Return the [x, y] coordinate for the center point of the cell that contains the specified text.  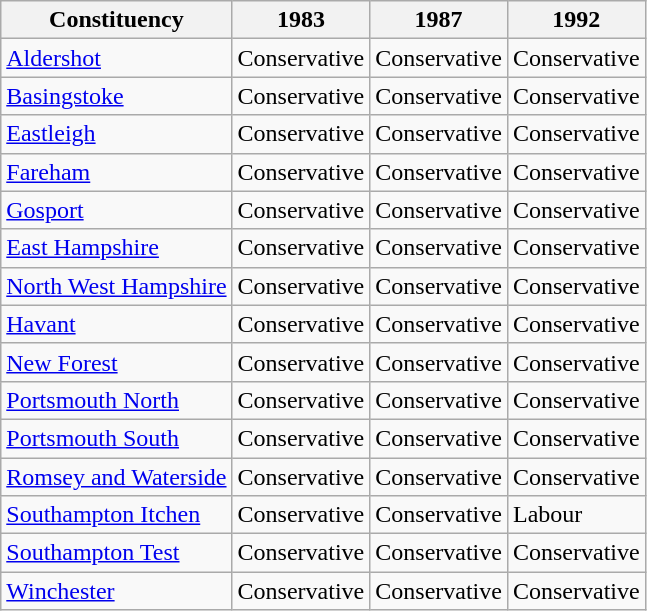
1983 [301, 20]
Southampton Itchen [116, 515]
New Forest [116, 362]
Eastleigh [116, 134]
Winchester [116, 591]
East Hampshire [116, 248]
North West Hampshire [116, 286]
Romsey and Waterside [116, 477]
Constituency [116, 20]
Gosport [116, 210]
1992 [576, 20]
Portsmouth North [116, 400]
1987 [439, 20]
Basingstoke [116, 96]
Southampton Test [116, 553]
Fareham [116, 172]
Havant [116, 324]
Aldershot [116, 58]
Labour [576, 515]
Portsmouth South [116, 438]
